Output the (X, Y) coordinate of the center of the cell containing the given text.  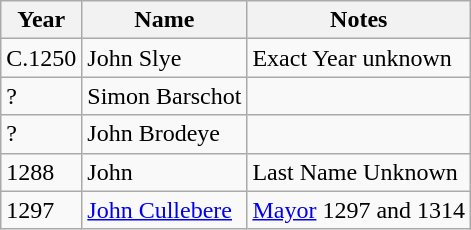
Exact Year unknown (359, 58)
John (164, 172)
Last Name Unknown (359, 172)
John Slye (164, 58)
1288 (42, 172)
John Brodeye (164, 134)
John Cullebere (164, 210)
Simon Barschot (164, 96)
Notes (359, 20)
Name (164, 20)
1297 (42, 210)
C.1250 (42, 58)
Year (42, 20)
Mayor 1297 and 1314 (359, 210)
